Find where the given text appears and provide that cell's center as [x, y] coordinate. 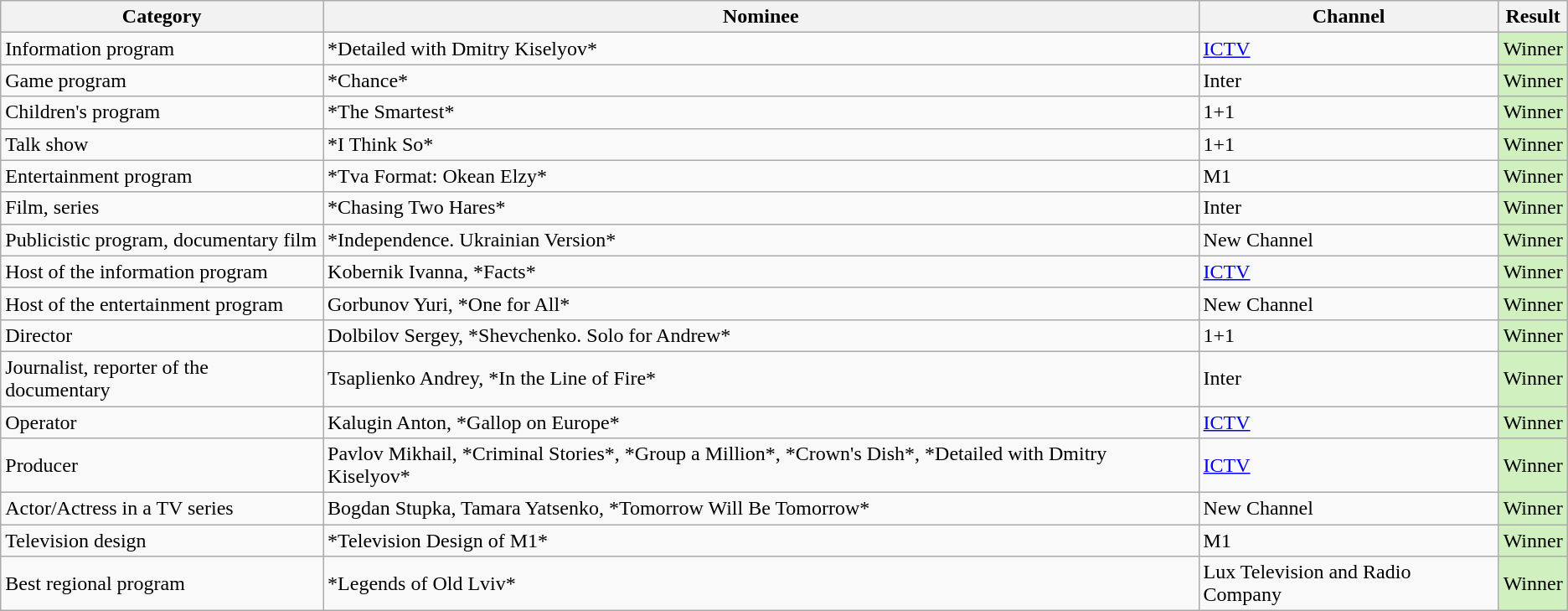
Publicistic program, documentary film [162, 240]
Information program [162, 49]
Nominee [761, 17]
*I Think So* [761, 144]
Result [1533, 17]
Producer [162, 466]
Entertainment program [162, 176]
Dolbilov Sergey, *Shevchenko. Solo for Andrew* [761, 335]
Host of the entertainment program [162, 303]
Actor/Actress in a TV series [162, 509]
*Legends of Old Lviv* [761, 583]
Journalist, reporter of the documentary [162, 379]
Television design [162, 541]
Film, series [162, 208]
*Detailed with Dmitry Kiselyov* [761, 49]
*Independence. Ukrainian Version* [761, 240]
Kobernik Ivanna, *Facts* [761, 272]
*Television Design of M1* [761, 541]
Bogdan Stupka, Tamara Yatsenko, *Tomorrow Will Be Tomorrow* [761, 509]
Channel [1349, 17]
Game program [162, 80]
Lux Television and Radio Company [1349, 583]
Host of the information program [162, 272]
Children's program [162, 112]
Kalugin Anton, *Gallop on Europe* [761, 422]
Operator [162, 422]
Category [162, 17]
Best regional program [162, 583]
Talk show [162, 144]
*Tva Format: Okean Elzy* [761, 176]
Gorbunov Yuri, *One for All* [761, 303]
*Chasing Two Hares* [761, 208]
*The Smartest* [761, 112]
Pavlov Mikhail, *Criminal Stories*, *Group a Million*, *Crown's Dish*, *Detailed with Dmitry Kiselyov* [761, 466]
Tsaplienko Andrey, *In the Line of Fire* [761, 379]
*Chance* [761, 80]
Director [162, 335]
